Pinpoint the cell where the given text exists, returning its [X, Y] midpoint coordinate. 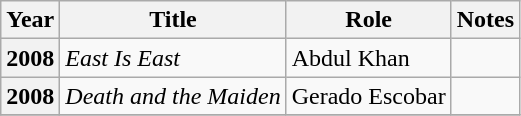
Year [30, 20]
Role [368, 20]
Notes [485, 20]
Death and the Maiden [173, 96]
Gerado Escobar [368, 96]
Title [173, 20]
East Is East [173, 58]
Abdul Khan [368, 58]
